Return the (x, y) coordinate for the center point of the cell that contains the specified text.  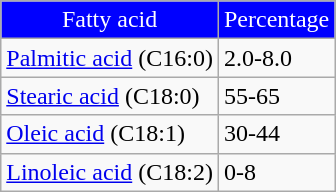
Oleic acid (C18:1) (110, 134)
0-8 (276, 172)
Stearic acid (C18:0) (110, 96)
30-44 (276, 134)
2.0-8.0 (276, 58)
Percentage (276, 20)
Fatty acid (110, 20)
Linoleic acid (C18:2) (110, 172)
55-65 (276, 96)
Palmitic acid (C16:0) (110, 58)
